Locate the cell with the specified text and output its [x, y] center coordinate. 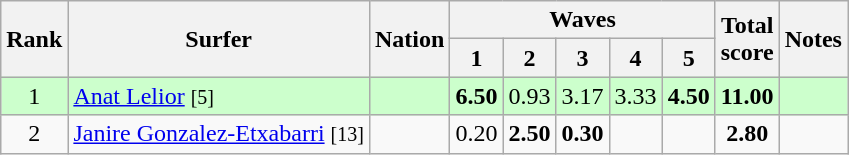
3 [582, 58]
Notes [813, 39]
6.50 [476, 96]
2.50 [530, 134]
5 [688, 58]
Waves [582, 20]
Rank [34, 39]
3.33 [636, 96]
3.17 [582, 96]
0.93 [530, 96]
0.20 [476, 134]
4 [636, 58]
Janire Gonzalez-Etxabarri [13] [219, 134]
Surfer [219, 39]
4.50 [688, 96]
Anat Lelior [5] [219, 96]
Nation [409, 39]
11.00 [747, 96]
0.30 [582, 134]
2.80 [747, 134]
Totalscore [747, 39]
